Provide the (X, Y) coordinate of the cell's center where the given text is located.  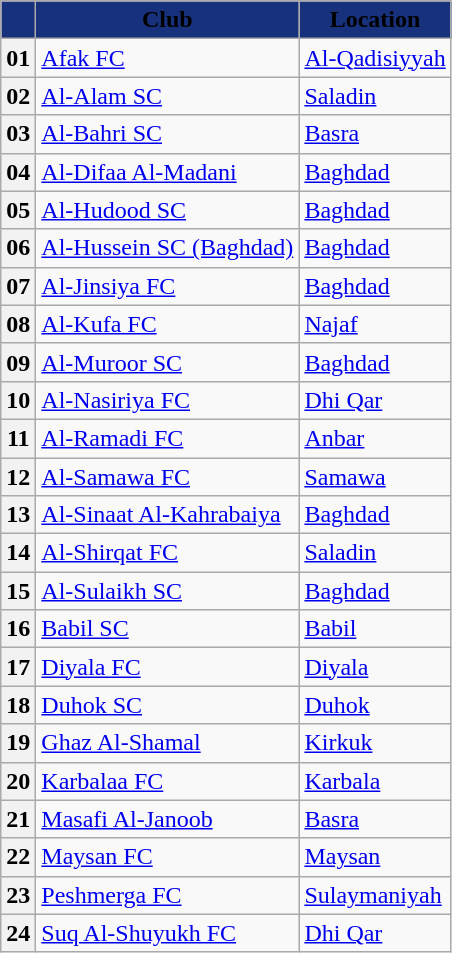
03 (18, 134)
Club (168, 20)
Najaf (375, 324)
Ghaz Al-Shamal (168, 743)
01 (18, 58)
Location (375, 20)
Diyala FC (168, 667)
22 (18, 857)
09 (18, 362)
10 (18, 400)
20 (18, 781)
08 (18, 324)
Maysan FC (168, 857)
Duhok SC (168, 705)
Duhok (375, 705)
Kirkuk (375, 743)
Al-Nasiriya FC (168, 400)
Al-Alam SC (168, 96)
Afak FC (168, 58)
Al-Difaa Al-Madani (168, 172)
Al-Hussein SC (Baghdad) (168, 248)
Al-Shirqat FC (168, 553)
16 (18, 629)
14 (18, 553)
Masafi Al-Janoob (168, 819)
Al-Bahri SC (168, 134)
21 (18, 819)
02 (18, 96)
Suq Al-Shuyukh FC (168, 933)
24 (18, 933)
Al-Sinaat Al-Kahrabaiya (168, 515)
05 (18, 210)
04 (18, 172)
Al-Kufa FC (168, 324)
19 (18, 743)
15 (18, 591)
Maysan (375, 857)
Al-Samawa FC (168, 477)
Peshmerga FC (168, 895)
Al-Ramadi FC (168, 438)
Sulaymaniyah (375, 895)
17 (18, 667)
Samawa (375, 477)
Al-Muroor SC (168, 362)
11 (18, 438)
Al-Qadisiyyah (375, 58)
Diyala (375, 667)
12 (18, 477)
07 (18, 286)
13 (18, 515)
Karbalaa FC (168, 781)
18 (18, 705)
06 (18, 248)
Al-Hudood SC (168, 210)
Babil SC (168, 629)
Karbala (375, 781)
23 (18, 895)
Babil (375, 629)
Al-Jinsiya FC (168, 286)
Anbar (375, 438)
Al-Sulaikh SC (168, 591)
